Capture the cell that displays the provided text and extract its [x, y] central coordinate. 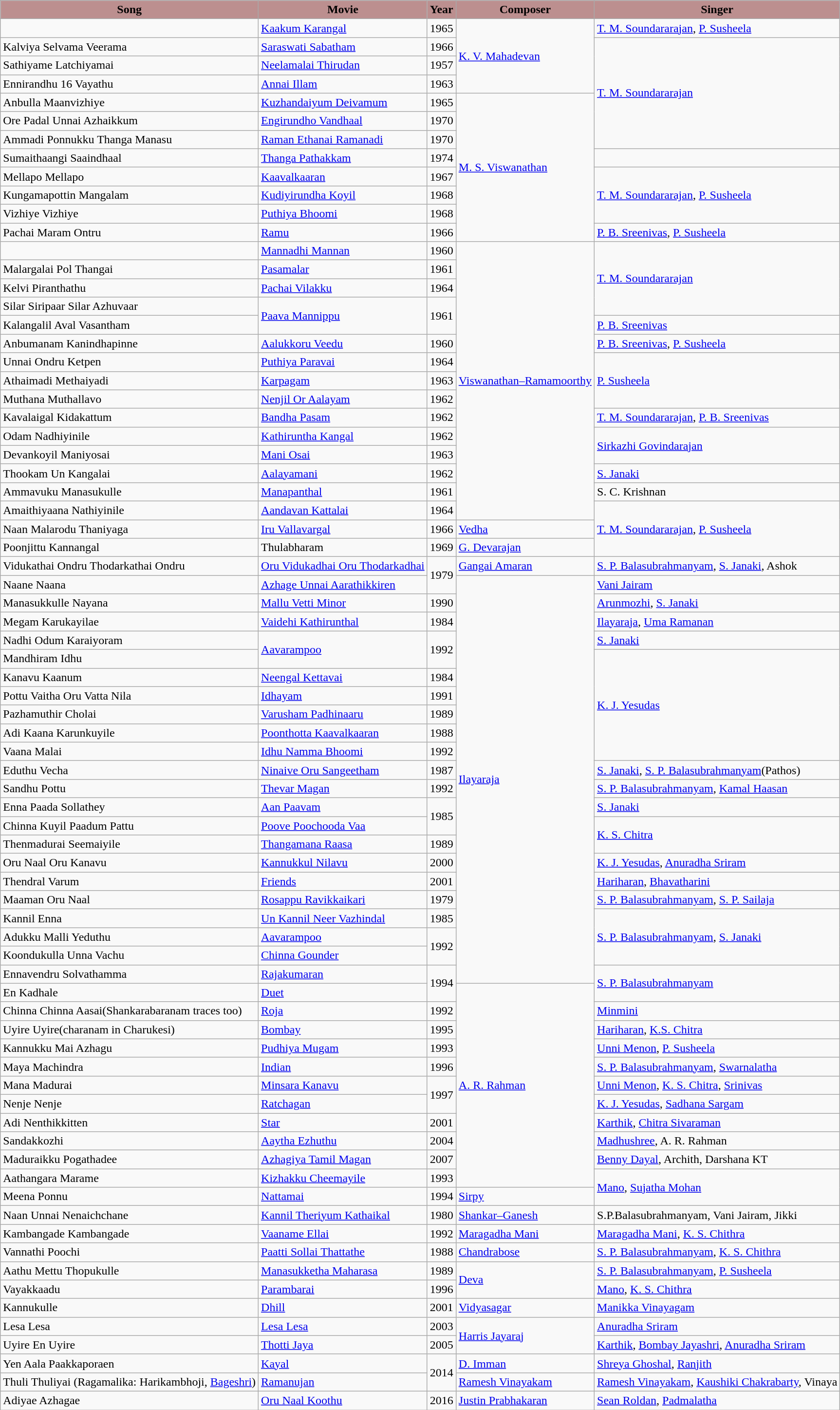
Manasukketha Maharasa [343, 1271]
Parambarai [343, 1289]
Kaavalkaaran [343, 176]
Mallu Vetti Minor [343, 603]
Koondukulla Unna Vachu [130, 955]
Aalukkoru Veedu [343, 343]
Deva [525, 1280]
S. P. Balasubrahmanyam, K. S. Chithra [717, 1252]
Rosappu Ravikkaikari [343, 900]
Neengal Kettavai [343, 677]
Harris Jayaraj [525, 1335]
S. P. Balasubrahmanyam, Kamal Haasan [717, 788]
Movie [343, 10]
Puthiya Paravai [343, 362]
Minmini [717, 1011]
Mana Madurai [130, 1085]
Sean Roldan, Padmalatha [717, 1400]
Sandhu Pottu [130, 788]
Bandha Pasam [343, 418]
K. J. Yesudas [717, 705]
Iru Vallavargal [343, 529]
Vaaname Ellai [343, 1234]
Maragadha Mani [525, 1234]
Roja [343, 1011]
Benny Dayal, Archith, Darshana KT [717, 1160]
Un Kannil Neer Vazhindal [343, 918]
Rajakumaran [343, 974]
Naan Unnai Nenaichchane [130, 1215]
Viswanathan–Ramamoorthy [525, 381]
Vani Jairam [717, 585]
Uyire En Uyire [130, 1345]
Chinna Gounder [343, 955]
Annai Illam [343, 84]
Ramesh Vinayakam [525, 1382]
Saraswati Sabatham [343, 47]
Neelamalai Thirudan [343, 65]
2000 [441, 863]
2016 [441, 1400]
Ramesh Vinayakam, Kaushiki Chakrabarty, Vinaya [717, 1382]
Athaimadi Methaiyadi [130, 381]
Aathangara Marame [130, 1178]
Kannukku Mai Azhagu [130, 1048]
Karthik, Bombay Jayashri, Anuradha Sriram [717, 1345]
2004 [441, 1141]
Ilayaraja [525, 780]
Kanavu Kaanum [130, 677]
Varusham Padhinaaru [343, 714]
Oru Vidukadhai Oru Thodarkadhai [343, 566]
2005 [441, 1345]
Pudhiya Mugam [343, 1048]
Karthik, Chitra Sivaraman [717, 1122]
Chinna Chinna Aasai(Shankarabaranam traces too) [130, 1011]
Ammavuku Manasukulle [130, 492]
Aan Paavam [343, 807]
Nattamai [343, 1197]
Vizhiye Vizhiye [130, 213]
Kelvi Piranthathu [130, 288]
Kannil Enna [130, 918]
Adi Kaana Karunkuyile [130, 733]
Anbumanam Kanindhapinne [130, 343]
S. P. Balasubrahmanyam, S. Janaki, Ashok [717, 566]
Year [441, 10]
Mano, Sujatha Mohan [717, 1187]
Megam Karukayilae [130, 622]
Kungamapottin Mangalam [130, 195]
Pachai Vilakku [343, 288]
Ore Padal Unnai Azhaikkum [130, 121]
Paatti Sollai Thattathe [343, 1252]
Sirpy [525, 1197]
Star [343, 1122]
S. P. Balasubrahmanyam, S. P. Sailaja [717, 900]
Ninaive Oru Sangeetham [343, 770]
Raman Ethanai Ramanadi [343, 139]
Kannil Theriyum Kathaikal [343, 1215]
Manasukkulle Nayana [130, 603]
Aathu Mettu Thopukulle [130, 1271]
Pazhamuthir Cholai [130, 714]
Mellapo Mellapo [130, 176]
Meena Ponnu [130, 1197]
Thotti Jaya [343, 1345]
Pachai Maram Ontru [130, 232]
Justin Prabhakaran [525, 1400]
Mandhiram Idhu [130, 659]
S. P. Balasubrahmanyam [717, 983]
1990 [441, 603]
Vidyasagar [525, 1308]
Manikka Vinayagam [717, 1308]
K. J. Yesudas, Anuradha Sriram [717, 863]
Song [130, 10]
Vaidehi Kathirunthal [343, 622]
Odam Nadhiyinile [130, 436]
Kalangalil Aval Vasantham [130, 325]
Adiyae Azhagae [130, 1400]
Chandrabose [525, 1252]
Idhayam [343, 696]
Kaakum Karangal [343, 28]
Vayakkaadu [130, 1289]
Gangai Amaran [525, 566]
Thookam Un Kangalai [130, 473]
Ratchagan [343, 1104]
Dhill [343, 1308]
Devankoyil Maniyosai [130, 455]
Chinna Kuyil Paadum Pattu [130, 826]
P. Susheela [717, 381]
Adukku Malli Yeduthu [130, 937]
Yen Aala Paakkaporaen [130, 1363]
T. M. Soundararajan, P. B. Sreenivas [717, 418]
1967 [441, 176]
Vaana Malai [130, 751]
Amaithiyaana Nathiyinile [130, 510]
Maduraikku Pogathadee [130, 1160]
Ramanujan [343, 1382]
Engirundho Vandhaal [343, 121]
Thulabharam [343, 548]
P. B. Sreenivas [717, 325]
Thuli Thuliyai (Ragamalika: Harikambhoji, Bageshri) [130, 1382]
Adi Nenthikkitten [130, 1122]
Anuradha Sriram [717, 1326]
Aaytha Ezhuthu [343, 1141]
Kudiyirundha Koyil [343, 195]
Eduthu Vecha [130, 770]
S. C. Krishnan [717, 492]
Oru Naal Oru Kanavu [130, 863]
Naan Malarodu Thaniyaga [130, 529]
K. V. Mahadevan [525, 56]
Madhushree, A. R. Rahman [717, 1141]
Idhu Namma Bhoomi [343, 751]
Nenje Nenje [130, 1104]
2014 [441, 1372]
Aandavan Kattalai [343, 510]
S. P. Balasubrahmanyam, Swarnalatha [717, 1067]
Poove Poochooda Vaa [343, 826]
K. J. Yesudas, Sadhana Sargam [717, 1104]
Thevar Magan [343, 788]
Poonjittu Kannangal [130, 548]
Unnai Ondru Ketpen [130, 362]
Pasamalar [343, 269]
Uyire Uyire(charanam in Charukesi) [130, 1029]
Sumaithaangi Saaindhaal [130, 158]
Ennavendru Solvathamma [130, 974]
Poonthotta Kaavalkaaran [343, 733]
1969 [441, 548]
Ammadi Ponnukku Thanga Manasu [130, 139]
D. Imman [525, 1363]
A. R. Rahman [525, 1086]
2003 [441, 1326]
Bombay [343, 1029]
Indian [343, 1067]
Azhagiya Tamil Magan [343, 1160]
2007 [441, 1160]
Malargalai Pol Thangai [130, 269]
Sandakkozhi [130, 1141]
Oru Naal Koothu [343, 1400]
Anbulla Maanvizhiye [130, 102]
Thanga Pathakkam [343, 158]
M. S. Viswanathan [525, 167]
Kannukkul Nilavu [343, 863]
Kathiruntha Kangal [343, 436]
Maragadha Mani, K. S. Chithra [717, 1234]
Arunmozhi, S. Janaki [717, 603]
Shankar–Ganesh [525, 1215]
Ennirandhu 16 Vayathu [130, 84]
Nenjil Or Aalayam [343, 399]
Vedha [525, 529]
Thangamana Raasa [343, 844]
Ilayaraja, Uma Ramanan [717, 622]
Friends [343, 881]
Muthana Muthallavo [130, 399]
1987 [441, 770]
Composer [525, 10]
Duet [343, 992]
Puthiya Bhoomi [343, 213]
1974 [441, 158]
1980 [441, 1215]
Manapanthal [343, 492]
S. P. Balasubrahmanyam, P. Susheela [717, 1271]
S.P.Balasubrahmanyam, Vani Jairam, Jikki [717, 1215]
Kavalaigal Kidakattum [130, 418]
1997 [441, 1094]
Nadhi Odum Karaiyoram [130, 640]
S. P. Balasubrahmanyam, S. Janaki [717, 937]
Vannathi Poochi [130, 1252]
Azhage Unnai Aarathikkiren [343, 585]
En Kadhale [130, 992]
Shreya Ghoshal, Ranjith [717, 1363]
1995 [441, 1029]
Karpagam [343, 381]
Kayal [343, 1363]
Thendral Varum [130, 881]
Minsara Kanavu [343, 1085]
Aalayamani [343, 473]
Singer [717, 10]
Paava Mannippu [343, 316]
Kannukulle [130, 1308]
Hariharan, K.S. Chitra [717, 1029]
Mannadhi Mannan [343, 251]
Hariharan, Bhavatharini [717, 881]
Maya Machindra [130, 1067]
Mano, K. S. Chithra [717, 1289]
S. Janaki, S. P. Balasubrahmanyam(Pathos) [717, 770]
1991 [441, 696]
Mani Osai [343, 455]
K. S. Chitra [717, 835]
Sirkazhi Govindarajan [717, 445]
Kuzhandaiyum Deivamum [343, 102]
Pottu Vaitha Oru Vatta Nila [130, 696]
Kambangade Kambangade [130, 1234]
G. Devarajan [525, 548]
Ramu [343, 232]
Silar Siripaar Silar Azhuvaar [130, 306]
Vidukathai Ondru Thodarkathai Ondru [130, 566]
Naane Naana [130, 585]
Enna Paada Sollathey [130, 807]
Maaman Oru Naal [130, 900]
Kalviya Selvama Veerama [130, 47]
Unni Menon, K. S. Chitra, Srinivas [717, 1085]
Kizhakku Cheemayile [343, 1178]
1957 [441, 65]
Thenmadurai Seemaiyile [130, 844]
Unni Menon, P. Susheela [717, 1048]
Sathiyame Latchiyamai [130, 65]
